Search for the cell housing the specified text and yield its [x, y] center coordinate. 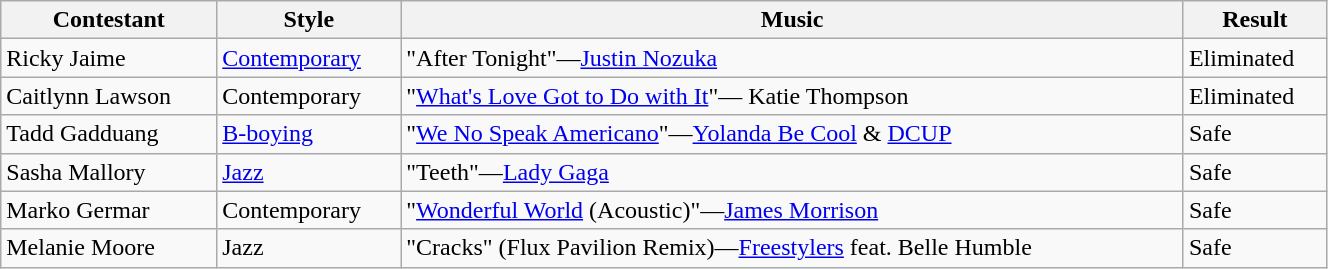
"Teeth"—Lady Gaga [792, 172]
Style [309, 20]
"After Tonight"—Justin Nozuka [792, 58]
Tadd Gadduang [109, 134]
B-boying [309, 134]
Sasha Mallory [109, 172]
"We No Speak Americano"—Yolanda Be Cool & DCUP [792, 134]
Caitlynn Lawson [109, 96]
Result [1254, 20]
"What's Love Got to Do with It"— Katie Thompson [792, 96]
"Wonderful World (Acoustic)"—James Morrison [792, 210]
Contestant [109, 20]
Ricky Jaime [109, 58]
Marko Germar [109, 210]
"Cracks" (Flux Pavilion Remix)—Freestylers feat. Belle Humble [792, 248]
Melanie Moore [109, 248]
Music [792, 20]
